Return (X, Y) of the center of cell containing provided text 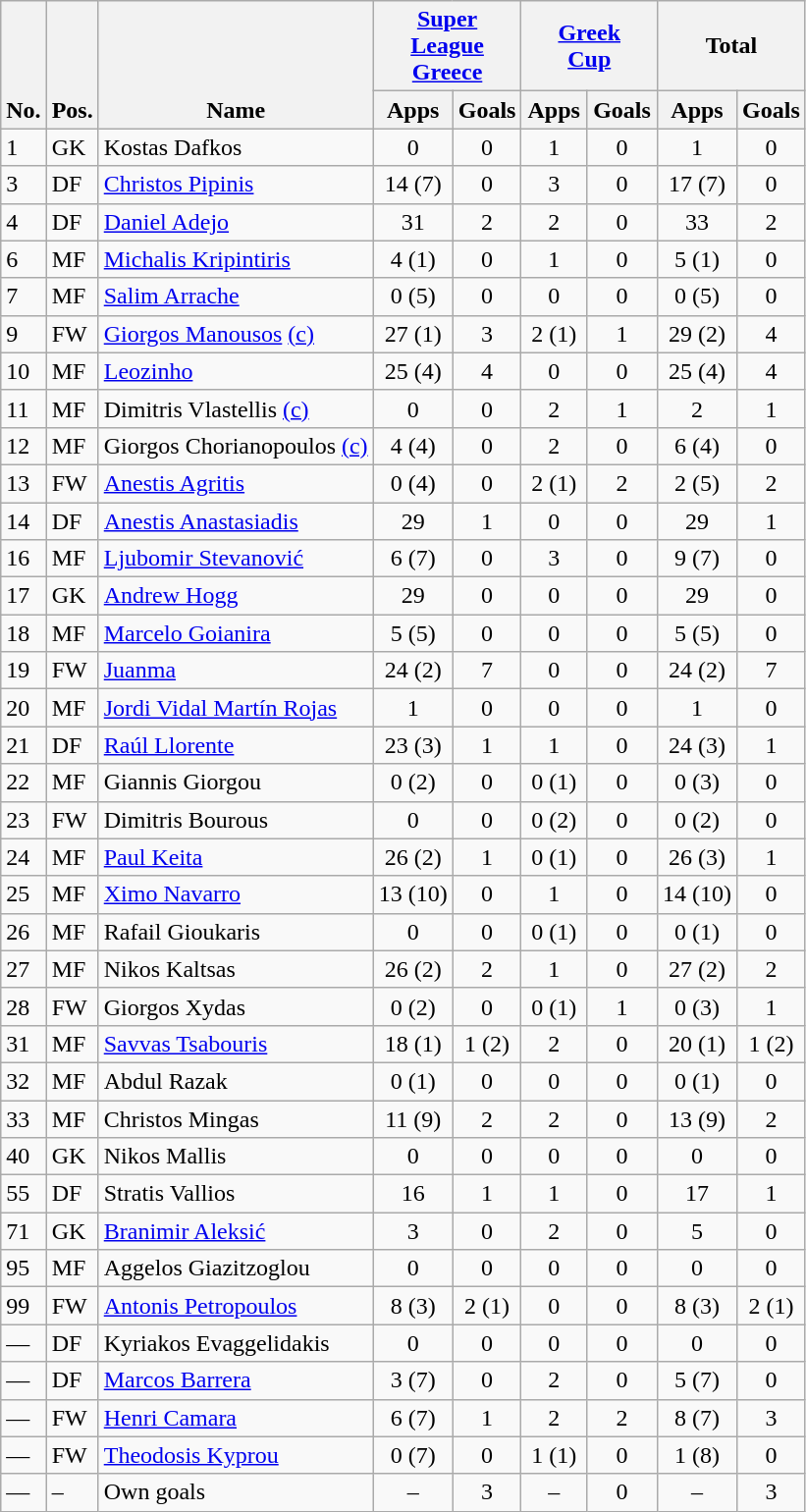
5 (1) (697, 259)
Michalis Kripintiris (236, 259)
4 (1) (412, 259)
Ljubomir Stevanović (236, 559)
14 (24, 521)
GreekCup (589, 46)
18 (1) (412, 1044)
11 (24, 408)
Giorgos Chorianopoulos (c) (236, 446)
8 (7) (697, 1418)
13 (10) (412, 894)
Marcos Barrera (236, 1380)
Branimir Aleksić (236, 1231)
21 (24, 745)
Aggelos Giazitzoglou (236, 1269)
0 (7) (412, 1455)
27 (1) (412, 334)
Christos Mingas (236, 1118)
Total (732, 46)
4 (4) (412, 446)
95 (24, 1269)
Own goals (236, 1492)
26 (3) (697, 857)
99 (24, 1306)
27 (24, 969)
Leozinho (236, 371)
5 (7) (697, 1380)
Dimitris Bourous (236, 820)
Jordi Vidal Martín Rojas (236, 708)
0 (4) (412, 483)
Dimitris Vlastellis (c) (236, 408)
71 (24, 1231)
Ximo Navarro (236, 894)
1 (1) (554, 1455)
55 (24, 1194)
3 (7) (412, 1380)
Abdul Razak (236, 1081)
Anestis Anastasiadis (236, 521)
32 (24, 1081)
23 (24, 820)
23 (3) (412, 745)
Kostas Dafkos (236, 147)
Antonis Petropoulos (236, 1306)
Stratis Vallios (236, 1194)
19 (24, 671)
18 (24, 633)
24 (24, 857)
6 (24, 259)
Marcelo Goianira (236, 633)
Savvas Tsabouris (236, 1044)
27 (2) (697, 969)
Juanma (236, 671)
14 (7) (412, 185)
11 (9) (412, 1118)
17 (7) (697, 185)
Giorgos Manousos (c) (236, 334)
13 (9) (697, 1118)
24 (3) (697, 745)
No. (24, 65)
13 (24, 483)
Andrew Hogg (236, 596)
Theodosis Kyprou (236, 1455)
20 (1) (697, 1044)
22 (24, 783)
12 (24, 446)
Kyriakos Evaggelidakis (236, 1343)
20 (24, 708)
2 (5) (697, 483)
Salim Arrache (236, 297)
29 (2) (697, 334)
9 (7) (697, 559)
Nikos Kaltsas (236, 969)
Anestis Agritis (236, 483)
Rafail Gioukaris (236, 932)
Christos Pipinis (236, 185)
Giorgos Xydas (236, 1006)
5 (697, 1231)
Paul Keita (236, 857)
Super LeagueGreece (448, 46)
Henri Camara (236, 1418)
25 (24, 894)
Giannis Giorgou (236, 783)
Pos. (73, 65)
28 (24, 1006)
Name (236, 65)
Daniel Adejo (236, 222)
9 (24, 334)
1 (8) (697, 1455)
14 (10) (697, 894)
6 (4) (697, 446)
26 (24, 932)
10 (24, 371)
40 (24, 1157)
Raúl Llorente (236, 745)
Nikos Mallis (236, 1157)
